Detect which cell encompasses the target text, then output its [X, Y] center coordinate. 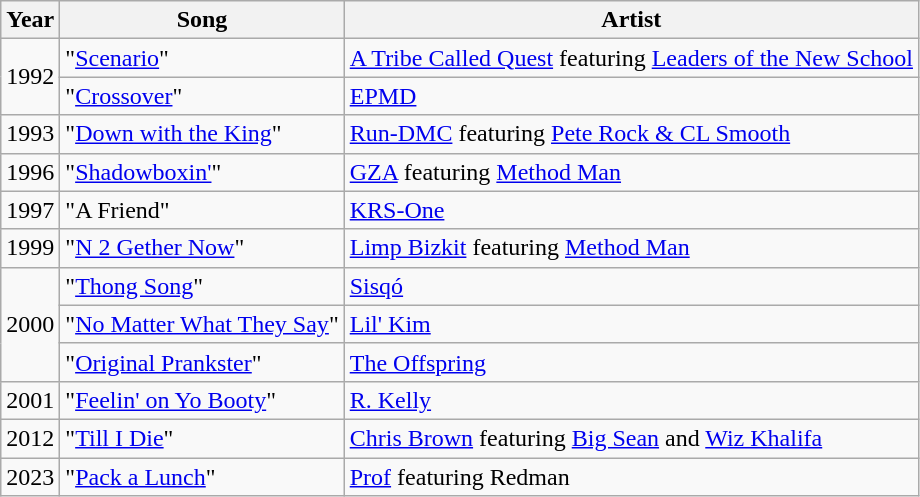
EPMD [631, 96]
"Shadowboxin'" [202, 172]
1993 [30, 134]
1996 [30, 172]
"Crossover" [202, 96]
2000 [30, 324]
"Down with the King" [202, 134]
1999 [30, 248]
Song [202, 20]
Lil' Kim [631, 324]
KRS-One [631, 210]
GZA featuring Method Man [631, 172]
"No Matter What They Say" [202, 324]
"Scenario" [202, 58]
2023 [30, 477]
"Thong Song" [202, 286]
Year [30, 20]
The Offspring [631, 362]
A Tribe Called Quest featuring Leaders of the New School [631, 58]
R. Kelly [631, 400]
1997 [30, 210]
2012 [30, 438]
"Feelin' on Yo Booty" [202, 400]
Chris Brown featuring Big Sean and Wiz Khalifa [631, 438]
"N 2 Gether Now" [202, 248]
Run-DMC featuring Pete Rock & CL Smooth [631, 134]
1992 [30, 77]
2001 [30, 400]
Artist [631, 20]
Prof featuring Redman [631, 477]
"Original Prankster" [202, 362]
Sisqó [631, 286]
Limp Bizkit featuring Method Man [631, 248]
"A Friend" [202, 210]
"Pack a Lunch" [202, 477]
"Till I Die" [202, 438]
